Return [X, Y] of the center of cell containing provided text 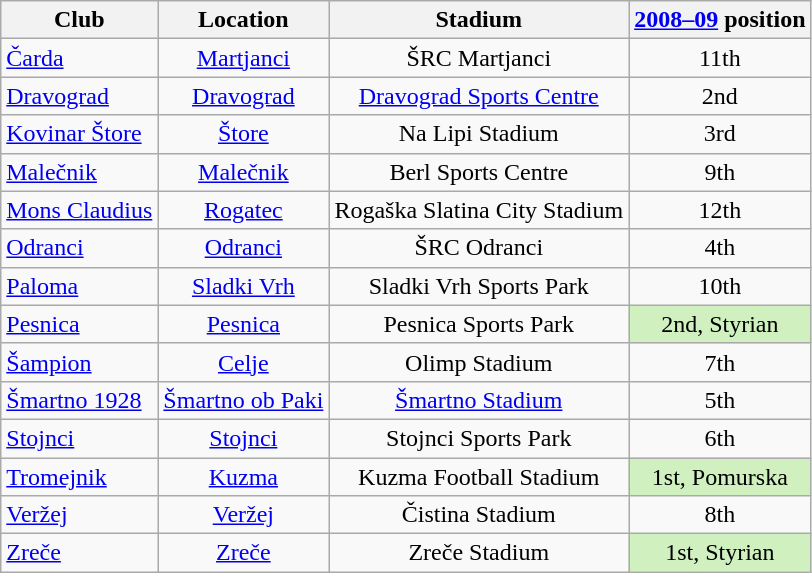
Stojnci Sports Park [479, 438]
Šampion [80, 362]
ŠRC Odranci [479, 248]
4th [720, 248]
3rd [720, 134]
Kovinar Štore [80, 134]
Čistina Stadium [479, 515]
9th [720, 172]
8th [720, 515]
Celje [244, 362]
Paloma [80, 286]
Rogaška Slatina City Stadium [479, 210]
1st, Pomurska [720, 477]
Olimp Stadium [479, 362]
Sladki Vrh [244, 286]
Šmartno ob Paki [244, 400]
Šmartno 1928 [80, 400]
Pesnica Sports Park [479, 324]
ŠRC Martjanci [479, 58]
Čarda [80, 58]
7th [720, 362]
12th [720, 210]
Tromejnik [80, 477]
Rogatec [244, 210]
Berl Sports Centre [479, 172]
Location [244, 20]
6th [720, 438]
Šmartno Stadium [479, 400]
2008–09 position [720, 20]
Kuzma [244, 477]
2nd, Styrian [720, 324]
Club [80, 20]
2nd [720, 96]
1st, Styrian [720, 553]
Stadium [479, 20]
Dravograd Sports Centre [479, 96]
Sladki Vrh Sports Park [479, 286]
Mons Claudius [80, 210]
5th [720, 400]
Zreče Stadium [479, 553]
Martjanci [244, 58]
Štore [244, 134]
11th [720, 58]
Na Lipi Stadium [479, 134]
10th [720, 286]
Kuzma Football Stadium [479, 477]
